For the text-containing cell, return its midpoint in [X, Y] coordinate format. 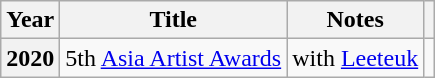
5th Asia Artist Awards [174, 58]
Notes [356, 20]
Year [30, 20]
with Leeteuk [356, 58]
2020 [30, 58]
Title [174, 20]
